For the text-containing cell, return its midpoint in [X, Y] coordinate format. 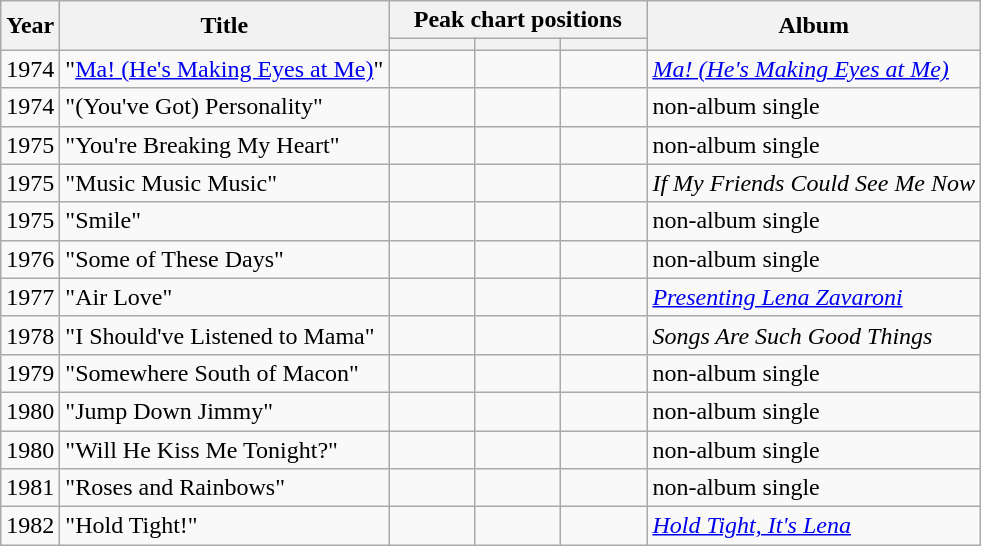
Presenting Lena Zavaroni [814, 297]
Ma! (He's Making Eyes at Me) [814, 69]
Peak chart positions [518, 20]
"Some of These Days" [224, 259]
"Somewhere South of Macon" [224, 373]
"Air Love" [224, 297]
"Roses and Rainbows" [224, 488]
Year [30, 26]
"Smile" [224, 221]
Album [814, 26]
"You're Breaking My Heart" [224, 145]
Hold Tight, It's Lena [814, 526]
Title [224, 26]
"Will He Kiss Me Tonight?" [224, 449]
"Hold Tight!" [224, 526]
"I Should've Listened to Mama" [224, 335]
"(You've Got) Personality" [224, 107]
"Jump Down Jimmy" [224, 411]
1978 [30, 335]
"Ma! (He's Making Eyes at Me)" [224, 69]
1977 [30, 297]
1982 [30, 526]
"Music Music Music" [224, 183]
1979 [30, 373]
1981 [30, 488]
Songs Are Such Good Things [814, 335]
1976 [30, 259]
If My Friends Could See Me Now [814, 183]
